Output the (X, Y) coordinate of the center of the cell containing the given text.  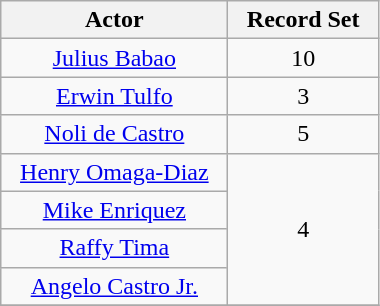
4 (303, 229)
3 (303, 96)
Actor (114, 20)
Angelo Castro Jr. (114, 286)
Raffy Tima (114, 248)
Julius Babao (114, 58)
Noli de Castro (114, 134)
10 (303, 58)
Henry Omaga-Diaz (114, 172)
5 (303, 134)
Mike Enriquez (114, 210)
Record Set (303, 20)
Erwin Tulfo (114, 96)
